Scan for the cell matching the given text and deliver its (X, Y) coordinate at center. 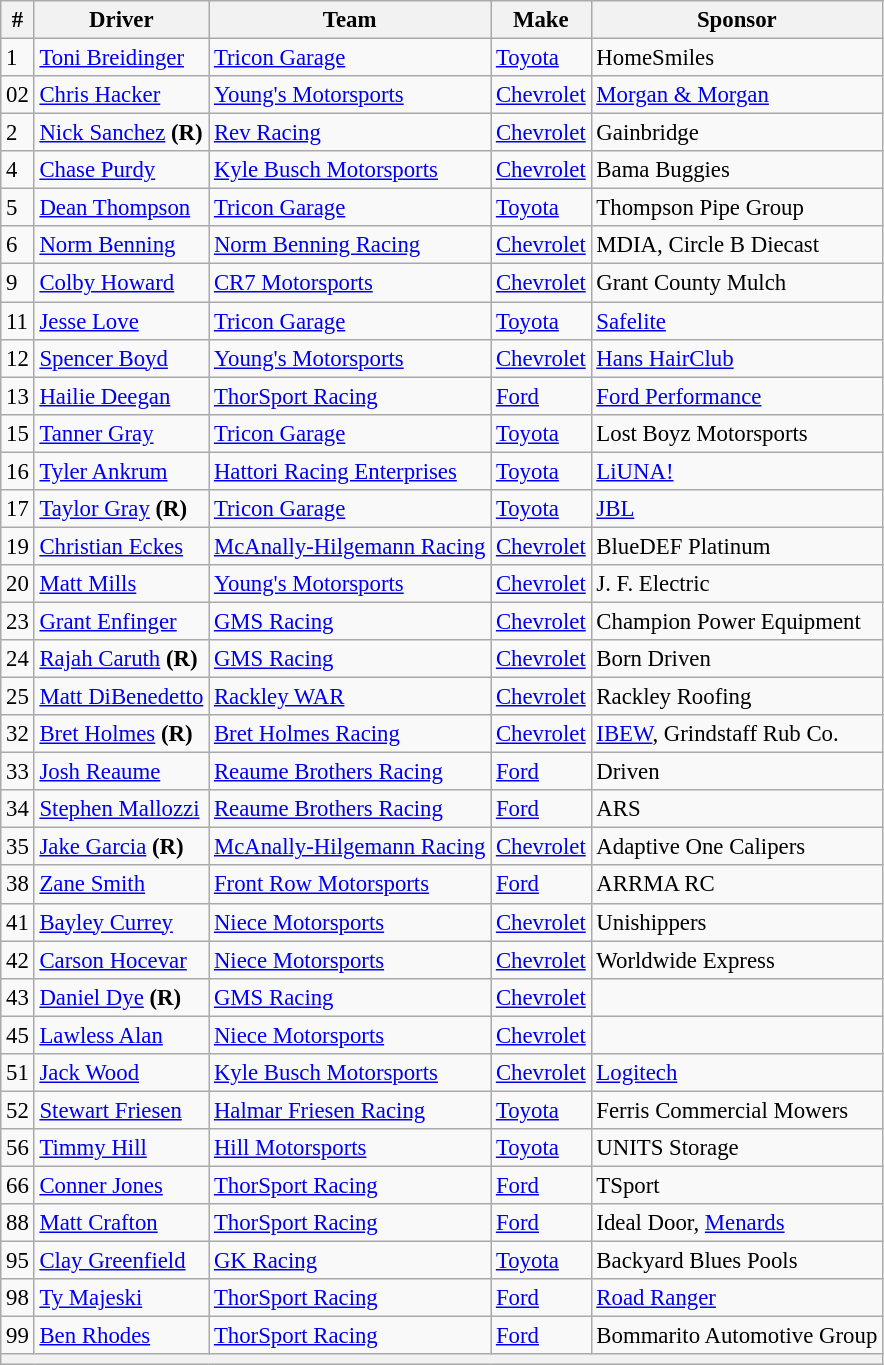
Jake Garcia (R) (121, 847)
# (18, 20)
Tanner Gray (121, 433)
Hailie Deegan (121, 396)
Ty Majeski (121, 1298)
Rajah Caruth (R) (121, 659)
Road Ranger (737, 1298)
20 (18, 584)
LiUNA! (737, 471)
51 (18, 1073)
Josh Reaume (121, 772)
Grant County Mulch (737, 283)
66 (18, 1185)
Backyard Blues Pools (737, 1261)
Hans HairClub (737, 358)
6 (18, 245)
25 (18, 697)
Norm Benning (121, 245)
Carson Hocevar (121, 960)
Gainbridge (737, 133)
Team (350, 20)
Bama Buggies (737, 170)
Bayley Currey (121, 922)
Halmar Friesen Racing (350, 1110)
ARRMA RC (737, 885)
15 (18, 433)
19 (18, 546)
17 (18, 509)
02 (18, 95)
Rackley WAR (350, 697)
Spencer Boyd (121, 358)
33 (18, 772)
Stewart Friesen (121, 1110)
Hattori Racing Enterprises (350, 471)
Tyler Ankrum (121, 471)
Colby Howard (121, 283)
Clay Greenfield (121, 1261)
ARS (737, 809)
Matt Mills (121, 584)
Ideal Door, Menards (737, 1223)
Toni Breidinger (121, 58)
CR7 Motorsports (350, 283)
Born Driven (737, 659)
Rev Racing (350, 133)
Morgan & Morgan (737, 95)
4 (18, 170)
88 (18, 1223)
Jack Wood (121, 1073)
TSport (737, 1185)
Champion Power Equipment (737, 621)
Hill Motorsports (350, 1148)
Jesse Love (121, 321)
24 (18, 659)
Front Row Motorsports (350, 885)
JBL (737, 509)
1 (18, 58)
Make (541, 20)
13 (18, 396)
Rackley Roofing (737, 697)
Timmy Hill (121, 1148)
98 (18, 1298)
Chris Hacker (121, 95)
Safelite (737, 321)
45 (18, 1035)
Norm Benning Racing (350, 245)
Driver (121, 20)
Ford Performance (737, 396)
12 (18, 358)
Dean Thompson (121, 208)
J. F. Electric (737, 584)
38 (18, 885)
Christian Eckes (121, 546)
2 (18, 133)
Daniel Dye (R) (121, 997)
56 (18, 1148)
Taylor Gray (R) (121, 509)
5 (18, 208)
Bret Holmes (R) (121, 734)
Conner Jones (121, 1185)
Nick Sanchez (R) (121, 133)
32 (18, 734)
Zane Smith (121, 885)
Stephen Mallozzi (121, 809)
43 (18, 997)
IBEW, Grindstaff Rub Co. (737, 734)
Driven (737, 772)
34 (18, 809)
Thompson Pipe Group (737, 208)
GK Racing (350, 1261)
Worldwide Express (737, 960)
Chase Purdy (121, 170)
35 (18, 847)
11 (18, 321)
Adaptive One Calipers (737, 847)
Ben Rhodes (121, 1336)
99 (18, 1336)
Bommarito Automotive Group (737, 1336)
Sponsor (737, 20)
Logitech (737, 1073)
95 (18, 1261)
Bret Holmes Racing (350, 734)
Ferris Commercial Mowers (737, 1110)
HomeSmiles (737, 58)
Lawless Alan (121, 1035)
16 (18, 471)
Grant Enfinger (121, 621)
52 (18, 1110)
MDIA, Circle B Diecast (737, 245)
BlueDEF Platinum (737, 546)
41 (18, 922)
Lost Boyz Motorsports (737, 433)
UNITS Storage (737, 1148)
Matt Crafton (121, 1223)
Matt DiBenedetto (121, 697)
9 (18, 283)
23 (18, 621)
Unishippers (737, 922)
42 (18, 960)
